Find where the given text appears and provide that cell's center as (x, y) coordinate. 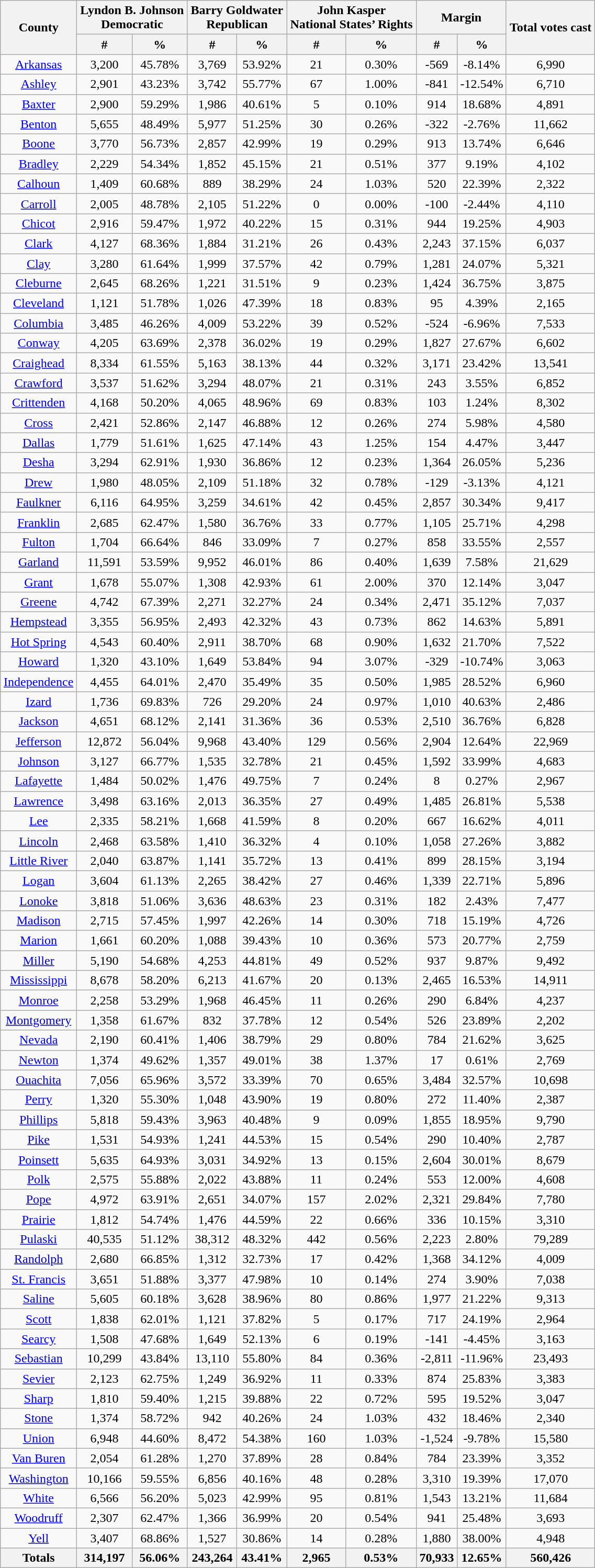
2,105 (212, 204)
35.72% (262, 861)
Newton (39, 1060)
2,109 (212, 482)
0.33% (381, 1379)
60.40% (160, 642)
21,629 (551, 562)
84 (316, 1359)
54.34% (160, 164)
38.70% (262, 642)
3,352 (551, 1458)
Logan (39, 881)
45.15% (262, 164)
29.84% (481, 1199)
51.88% (160, 1279)
67.39% (160, 602)
8,334 (105, 363)
29.20% (262, 702)
1,105 (437, 522)
30 (316, 124)
3,063 (551, 662)
-141 (437, 1339)
12,872 (105, 741)
1,221 (212, 284)
18.95% (481, 1120)
Clay (39, 263)
0.34% (381, 602)
1,241 (212, 1140)
24.07% (481, 263)
2,471 (437, 602)
Searcy (39, 1339)
61.55% (160, 363)
-6.96% (481, 323)
18 (316, 303)
38.79% (262, 1040)
1,543 (437, 1498)
7,522 (551, 642)
6 (316, 1339)
19.25% (481, 223)
Saline (39, 1299)
243 (437, 383)
48 (316, 1478)
2,645 (105, 284)
48.96% (262, 403)
43.10% (160, 662)
0.65% (381, 1080)
1,368 (437, 1259)
Boone (39, 144)
Stone (39, 1418)
2,916 (105, 223)
6,037 (551, 243)
51.18% (262, 482)
832 (212, 1020)
874 (437, 1379)
2,223 (437, 1239)
6,646 (551, 144)
2,022 (212, 1179)
2,685 (105, 522)
0.86% (381, 1299)
2,202 (551, 1020)
43.90% (262, 1100)
9,952 (212, 562)
53.59% (160, 562)
0.46% (381, 881)
34.07% (262, 1199)
0.13% (381, 980)
48.63% (262, 900)
25.71% (481, 522)
2,967 (551, 781)
3,818 (105, 900)
154 (437, 443)
0.15% (381, 1159)
0.49% (381, 801)
Jefferson (39, 741)
55.07% (160, 582)
54.38% (262, 1438)
2,470 (212, 682)
44.81% (262, 961)
-1,524 (437, 1438)
11,684 (551, 1498)
49.62% (160, 1060)
1,485 (437, 801)
59.43% (160, 1120)
1,704 (105, 542)
3,625 (551, 1040)
36.32% (262, 841)
61.64% (160, 263)
Benton (39, 124)
2,258 (105, 1000)
0.17% (381, 1319)
Pope (39, 1199)
2.00% (381, 582)
34.92% (262, 1159)
2.80% (481, 1239)
66.85% (160, 1259)
0.79% (381, 263)
56.20% (160, 1498)
5,655 (105, 124)
29 (316, 1040)
3,769 (212, 64)
5,163 (212, 363)
26.81% (481, 801)
Arkansas (39, 64)
370 (437, 582)
2,322 (551, 184)
1,249 (212, 1379)
6,213 (212, 980)
7,780 (551, 1199)
60.20% (160, 941)
2,575 (105, 1179)
7.58% (481, 562)
0.42% (381, 1259)
43.84% (160, 1359)
4,972 (105, 1199)
432 (437, 1418)
58.20% (160, 980)
Jackson (39, 721)
0.78% (381, 482)
0.09% (381, 1120)
0.40% (381, 562)
4,608 (551, 1179)
2,229 (105, 164)
4,237 (551, 1000)
-8.14% (481, 64)
59.40% (160, 1398)
Cleveland (39, 303)
36.35% (262, 801)
1,779 (105, 443)
3,484 (437, 1080)
23,493 (551, 1359)
129 (316, 741)
67 (316, 84)
38.13% (262, 363)
79,289 (551, 1239)
44.59% (262, 1220)
2,335 (105, 821)
1,625 (212, 443)
3,200 (105, 64)
1,339 (437, 881)
49.75% (262, 781)
42.93% (262, 582)
Bradley (39, 164)
Yell (39, 1538)
Woodruff (39, 1518)
-322 (437, 124)
1,985 (437, 682)
1,058 (437, 841)
Polk (39, 1179)
25.48% (481, 1518)
36.75% (481, 284)
941 (437, 1518)
Cross (39, 423)
9,492 (551, 961)
40.61% (262, 104)
51.25% (262, 124)
4.39% (481, 303)
3,636 (212, 900)
12.14% (481, 582)
5,818 (105, 1120)
32.78% (262, 761)
1,010 (437, 702)
-841 (437, 84)
1.24% (481, 403)
2,123 (105, 1379)
2,141 (212, 721)
Washington (39, 1478)
913 (437, 144)
39.43% (262, 941)
1,281 (437, 263)
2,759 (551, 941)
Lee (39, 821)
Randolph (39, 1259)
44.60% (160, 1438)
-4.45% (481, 1339)
36.02% (262, 343)
63.69% (160, 343)
Pulaski (39, 1239)
573 (437, 941)
Mississippi (39, 980)
Independence (39, 682)
68.36% (160, 243)
1,409 (105, 184)
2,190 (105, 1040)
19.39% (481, 1478)
1,986 (212, 104)
2,307 (105, 1518)
7,477 (551, 900)
23.42% (481, 363)
0.51% (381, 164)
0.43% (381, 243)
182 (437, 900)
Lyndon B. JohnsonDemocratic (132, 18)
45.78% (160, 64)
1,535 (212, 761)
4,253 (212, 961)
37.82% (262, 1319)
9,968 (212, 741)
2,165 (551, 303)
64.01% (160, 682)
-12.54% (481, 84)
43.41% (262, 1558)
17,070 (551, 1478)
39 (316, 323)
595 (437, 1398)
46.01% (262, 562)
68 (316, 642)
0.14% (381, 1279)
5,605 (105, 1299)
35.49% (262, 682)
5,896 (551, 881)
5,023 (212, 1498)
51.22% (262, 204)
57.45% (160, 921)
55.80% (262, 1359)
1,639 (437, 562)
62.91% (160, 462)
Izard (39, 702)
28 (316, 1458)
2,340 (551, 1418)
16.53% (481, 980)
60.41% (160, 1040)
60.18% (160, 1299)
11,591 (105, 562)
55.88% (160, 1179)
1,977 (437, 1299)
Drew (39, 482)
53.22% (262, 323)
Montgomery (39, 1020)
7,037 (551, 602)
Sebastian (39, 1359)
2,493 (212, 622)
33.99% (481, 761)
889 (212, 184)
4,102 (551, 164)
1.37% (381, 1060)
62.75% (160, 1379)
Faulkner (39, 502)
Hempstead (39, 622)
38.29% (262, 184)
-569 (437, 64)
Ashley (39, 84)
0.50% (381, 682)
7,038 (551, 1279)
40.16% (262, 1478)
48.49% (160, 124)
54.74% (160, 1220)
7,533 (551, 323)
56.06% (160, 1558)
1,968 (212, 1000)
2,769 (551, 1060)
33.39% (262, 1080)
1,366 (212, 1518)
43.88% (262, 1179)
64.95% (160, 502)
846 (212, 542)
10,698 (551, 1080)
53.92% (262, 64)
4,127 (105, 243)
3,377 (212, 1279)
33.55% (481, 542)
6,852 (551, 383)
937 (437, 961)
12.64% (481, 741)
2,054 (105, 1458)
2,901 (105, 84)
43.23% (160, 84)
858 (437, 542)
2,468 (105, 841)
5,538 (551, 801)
1,855 (437, 1120)
1.00% (381, 84)
6.84% (481, 1000)
40.48% (262, 1120)
3,963 (212, 1120)
9,417 (551, 502)
2,265 (212, 881)
3,031 (212, 1159)
Prairie (39, 1220)
1,980 (105, 482)
2,900 (105, 104)
1,972 (212, 223)
55.30% (160, 1100)
Perry (39, 1100)
61 (316, 582)
Calhoun (39, 184)
3.55% (481, 383)
41.59% (262, 821)
-11.96% (481, 1359)
70,933 (437, 1558)
10,299 (105, 1359)
51.06% (160, 900)
-2.76% (481, 124)
Sevier (39, 1379)
1,736 (105, 702)
68.86% (160, 1538)
32.73% (262, 1259)
-2,811 (437, 1359)
1,827 (437, 343)
63.58% (160, 841)
8,679 (551, 1159)
2,005 (105, 204)
42.32% (262, 622)
4,121 (551, 482)
50.02% (160, 781)
3,194 (551, 861)
8,472 (212, 1438)
520 (437, 184)
8,302 (551, 403)
272 (437, 1100)
65.96% (160, 1080)
Franklin (39, 522)
Scott (39, 1319)
36.92% (262, 1379)
56.73% (160, 144)
1,997 (212, 921)
15,580 (551, 1438)
21.62% (481, 1040)
37.89% (262, 1458)
0.32% (381, 363)
61.13% (160, 881)
7,056 (105, 1080)
942 (212, 1418)
50.20% (160, 403)
1,852 (212, 164)
2,911 (212, 642)
34.61% (262, 502)
59.29% (160, 104)
1,406 (212, 1040)
4,543 (105, 642)
Madison (39, 921)
Sharp (39, 1398)
2,387 (551, 1100)
61.67% (160, 1020)
38 (316, 1060)
Craighead (39, 363)
157 (316, 1199)
862 (437, 622)
1,364 (437, 462)
36.99% (262, 1518)
48.78% (160, 204)
86 (316, 562)
5,977 (212, 124)
160 (316, 1438)
6,710 (551, 84)
White (39, 1498)
2,013 (212, 801)
Lafayette (39, 781)
0.73% (381, 622)
3,280 (105, 263)
66.64% (160, 542)
2,787 (551, 1140)
3,498 (105, 801)
63.16% (160, 801)
5,635 (105, 1159)
Hot Spring (39, 642)
20.77% (481, 941)
64.93% (160, 1159)
51.12% (160, 1239)
46.45% (262, 1000)
44.53% (262, 1140)
18.46% (481, 1418)
Greene (39, 602)
55.77% (262, 84)
1,668 (212, 821)
St. Francis (39, 1279)
Little River (39, 861)
4,683 (551, 761)
3,383 (551, 1379)
3,628 (212, 1299)
899 (437, 861)
69.83% (160, 702)
6,602 (551, 343)
9,313 (551, 1299)
6,960 (551, 682)
Barry GoldwaterRepublican (237, 18)
51.78% (160, 303)
3,742 (212, 84)
1,215 (212, 1398)
48.05% (160, 482)
4,891 (551, 104)
2,715 (105, 921)
36 (316, 721)
3,537 (105, 383)
38,312 (212, 1239)
1,484 (105, 781)
8,678 (105, 980)
38.00% (481, 1538)
Lincoln (39, 841)
19.52% (481, 1398)
1,999 (212, 263)
26 (316, 243)
21.22% (481, 1299)
Crawford (39, 383)
48.07% (262, 383)
4,168 (105, 403)
4,726 (551, 921)
32.27% (262, 602)
1,838 (105, 1319)
31.51% (262, 284)
40.63% (481, 702)
6,116 (105, 502)
33.09% (262, 542)
16.62% (481, 821)
70 (316, 1080)
0.19% (381, 1339)
Van Buren (39, 1458)
2,651 (212, 1199)
1,531 (105, 1140)
13.74% (481, 144)
2,465 (437, 980)
36.86% (262, 462)
1,884 (212, 243)
4,065 (212, 403)
40.26% (262, 1418)
60.68% (160, 184)
1,048 (212, 1100)
Cleburne (39, 284)
0.20% (381, 821)
34.12% (481, 1259)
2,904 (437, 741)
6,828 (551, 721)
1,508 (105, 1339)
1,410 (212, 841)
1,088 (212, 941)
-524 (437, 323)
3,485 (105, 323)
46.88% (262, 423)
3,770 (105, 144)
80 (316, 1299)
28.52% (481, 682)
3,447 (551, 443)
Garland (39, 562)
1,812 (105, 1220)
667 (437, 821)
3,882 (551, 841)
Miller (39, 961)
11,662 (551, 124)
53.84% (262, 662)
2,604 (437, 1159)
3,693 (551, 1518)
2,486 (551, 702)
35.12% (481, 602)
30.86% (262, 1538)
18.68% (481, 104)
28.15% (481, 861)
377 (437, 164)
Total votes cast (551, 27)
69 (316, 403)
0.41% (381, 861)
9.19% (481, 164)
6,990 (551, 64)
1,308 (212, 582)
30.01% (481, 1159)
4,948 (551, 1538)
12.65% (481, 1558)
4,903 (551, 223)
10.15% (481, 1220)
0.90% (381, 642)
Crittenden (39, 403)
14,911 (551, 980)
Carroll (39, 204)
6,856 (212, 1478)
13,541 (551, 363)
4 (316, 841)
31.21% (262, 243)
Columbia (39, 323)
25.83% (481, 1379)
Nevada (39, 1040)
63.87% (160, 861)
336 (437, 1220)
3.90% (481, 1279)
58.72% (160, 1418)
Desha (39, 462)
726 (212, 702)
10,166 (105, 1478)
37.15% (481, 243)
49.01% (262, 1060)
32 (316, 482)
33 (316, 522)
43.40% (262, 741)
5,321 (551, 263)
Baxter (39, 104)
94 (316, 662)
-100 (437, 204)
-2.44% (481, 204)
6,948 (105, 1438)
3,407 (105, 1538)
1,358 (105, 1020)
442 (316, 1239)
314,197 (105, 1558)
4,011 (551, 821)
68.26% (160, 284)
37.57% (262, 263)
Clark (39, 243)
0.00% (381, 204)
944 (437, 223)
1,810 (105, 1398)
243,264 (212, 1558)
3,572 (212, 1080)
44 (316, 363)
63.91% (160, 1199)
1,580 (212, 522)
-329 (437, 662)
4,205 (105, 343)
1,632 (437, 642)
2,147 (212, 423)
6,566 (105, 1498)
Margin (462, 18)
1,141 (212, 861)
3,171 (437, 363)
59.47% (160, 223)
24.19% (481, 1319)
1,527 (212, 1538)
1,270 (212, 1458)
38.42% (262, 881)
4,742 (105, 602)
4,455 (105, 682)
526 (437, 1020)
37.78% (262, 1020)
1,592 (437, 761)
40.22% (262, 223)
1,661 (105, 941)
0 (316, 204)
51.62% (160, 383)
26.05% (481, 462)
53.29% (160, 1000)
41.67% (262, 980)
Monroe (39, 1000)
23.89% (481, 1020)
103 (437, 403)
23.39% (481, 1458)
31.36% (262, 721)
3,355 (105, 622)
42.26% (262, 921)
1,930 (212, 462)
Totals (39, 1558)
3.07% (381, 662)
2,321 (437, 1199)
23 (316, 900)
9,790 (551, 1120)
4.47% (481, 443)
1,880 (437, 1538)
1,357 (212, 1060)
717 (437, 1319)
Phillips (39, 1120)
0.61% (481, 1060)
914 (437, 104)
46.26% (160, 323)
49 (316, 961)
56.04% (160, 741)
56.95% (160, 622)
14.63% (481, 622)
2,510 (437, 721)
2,965 (316, 1558)
2,378 (212, 343)
John KasperNational States’ Rights (352, 18)
Dallas (39, 443)
40,535 (105, 1239)
66.77% (160, 761)
48.32% (262, 1239)
3,875 (551, 284)
1,026 (212, 303)
0.84% (381, 1458)
560,426 (551, 1558)
58.21% (160, 821)
2,040 (105, 861)
-3.13% (481, 482)
5,236 (551, 462)
553 (437, 1179)
27.26% (481, 841)
Lawrence (39, 801)
1,312 (212, 1259)
2.43% (481, 900)
1.25% (381, 443)
Marion (39, 941)
0.66% (381, 1220)
30.34% (481, 502)
Ouachita (39, 1080)
51.61% (160, 443)
2,557 (551, 542)
1,424 (437, 284)
Howard (39, 662)
5,190 (105, 961)
52.86% (160, 423)
3,604 (105, 881)
54.93% (160, 1140)
Lonoke (39, 900)
10.40% (481, 1140)
0.72% (381, 1398)
0.97% (381, 702)
718 (437, 921)
22.39% (481, 184)
61.28% (160, 1458)
-129 (437, 482)
0.77% (381, 522)
3,127 (105, 761)
2.02% (381, 1199)
27.67% (481, 343)
21.70% (481, 642)
Fulton (39, 542)
38.96% (262, 1299)
Johnson (39, 761)
3,259 (212, 502)
52.13% (262, 1339)
22.71% (481, 881)
1,678 (105, 582)
13,110 (212, 1359)
47.68% (160, 1339)
12.00% (481, 1179)
32.57% (481, 1080)
54.68% (160, 961)
Chicot (39, 223)
2,421 (105, 423)
Conway (39, 343)
2,680 (105, 1259)
47.14% (262, 443)
11.40% (481, 1100)
68.12% (160, 721)
2,243 (437, 243)
Pike (39, 1140)
4,298 (551, 522)
4,651 (105, 721)
5.98% (481, 423)
-10.74% (481, 662)
13.21% (481, 1498)
Grant (39, 582)
2,964 (551, 1319)
22,969 (551, 741)
62.01% (160, 1319)
-9.78% (481, 1438)
35 (316, 682)
County (39, 27)
3,651 (105, 1279)
47.98% (262, 1279)
Union (39, 1438)
4,580 (551, 423)
0.81% (381, 1498)
59.55% (160, 1478)
15.19% (481, 921)
2,271 (212, 602)
4,110 (551, 204)
39.88% (262, 1398)
9.87% (481, 961)
47.39% (262, 303)
5,891 (551, 622)
Poinsett (39, 1159)
3,163 (551, 1339)
